Detect which cell encompasses the target text, then output its [X, Y] center coordinate. 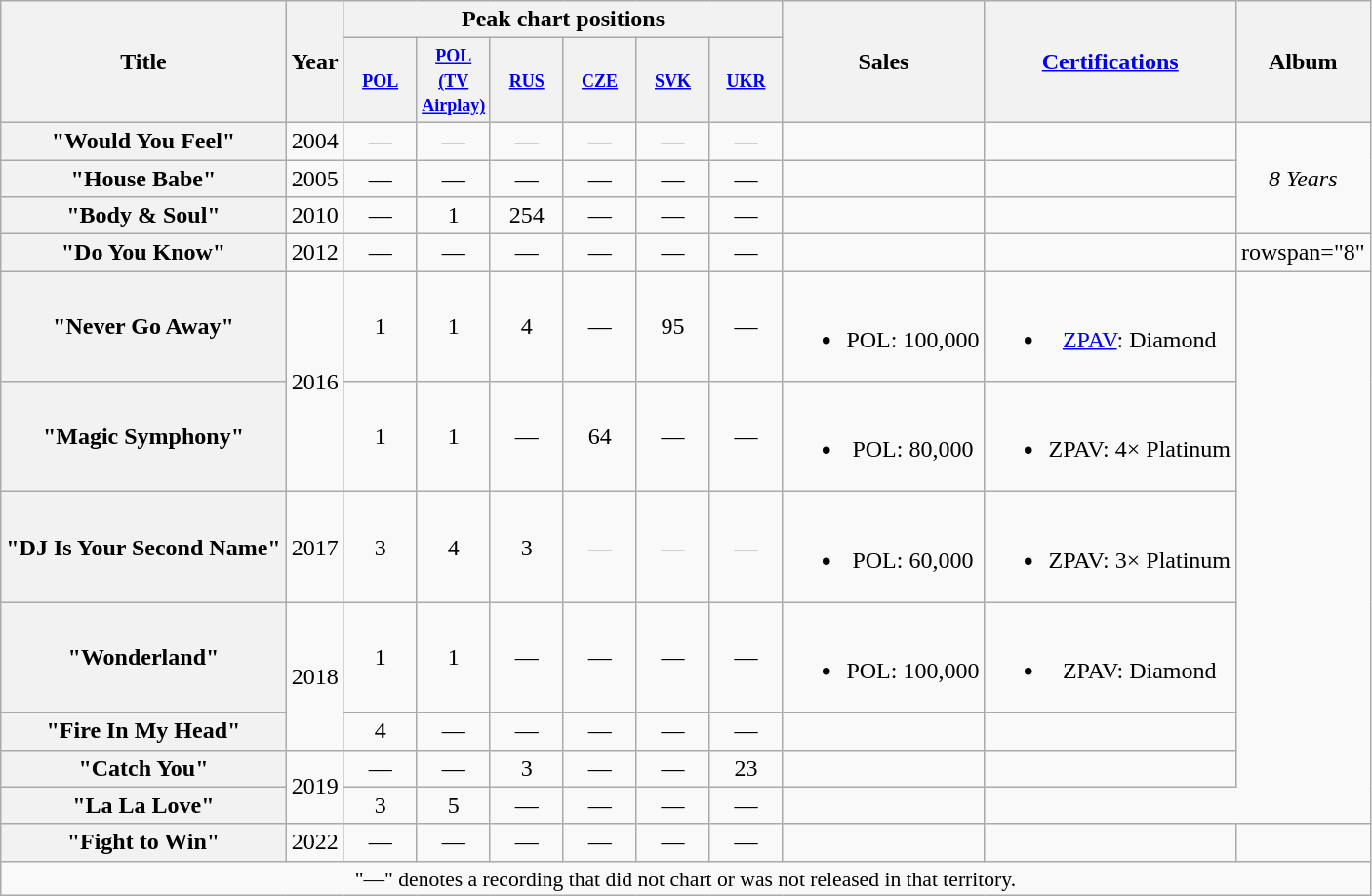
23 [746, 768]
8 Years [1303, 178]
Title [143, 62]
2012 [314, 253]
UKR [746, 80]
2016 [314, 382]
ZPAV: 4× Platinum [1110, 437]
"Fire In My Head" [143, 731]
2018 [314, 675]
Peak chart positions [563, 20]
2005 [314, 179]
95 [673, 326]
Certifications [1110, 62]
"—" denotes a recording that did not chart or was not released in that territory. [685, 878]
Year [314, 62]
"Wonderland" [143, 658]
ZPAV: 3× Platinum [1110, 547]
CZE [599, 80]
"Catch You" [143, 768]
"DJ Is Your Second Name" [143, 547]
2017 [314, 547]
2004 [314, 141]
Sales [884, 62]
"House Babe" [143, 179]
"Do You Know" [143, 253]
RUS [527, 80]
254 [527, 216]
2010 [314, 216]
Album [1303, 62]
POL [381, 80]
SVK [673, 80]
"Magic Symphony" [143, 437]
POL: 80,000 [884, 437]
64 [599, 437]
"Fight to Win" [143, 842]
POL: 60,000 [884, 547]
"La La Love" [143, 805]
rowspan="8" [1303, 253]
POL (TV Airplay) [453, 80]
"Body & Soul" [143, 216]
"Never Go Away" [143, 326]
"Would You Feel" [143, 141]
2019 [314, 787]
2022 [314, 842]
5 [453, 805]
